Provide the [x, y] coordinate of the cell's center where the given text is located.  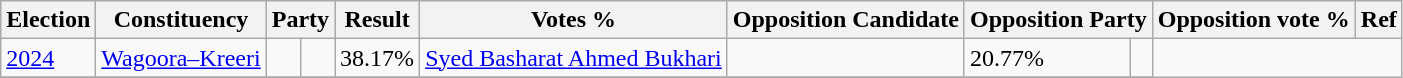
2024 [48, 58]
Syed Basharat Ahmed Bukhari [574, 58]
Votes % [574, 20]
38.17% [378, 58]
Ref [1378, 20]
Wagoora–Kreeri [181, 58]
Party [300, 20]
Result [378, 20]
Opposition Candidate [846, 20]
Constituency [181, 20]
Opposition Party [1058, 20]
Election [48, 20]
20.77% [1047, 58]
Opposition vote % [1254, 20]
